Locate the cell with the specified text and output its [x, y] center coordinate. 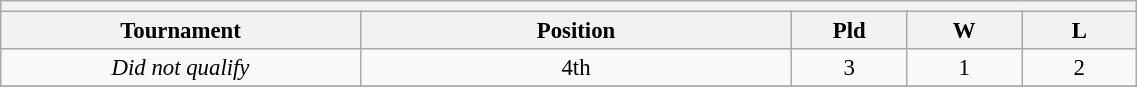
W [964, 31]
Tournament [181, 31]
1 [964, 68]
2 [1080, 68]
Did not qualify [181, 68]
3 [850, 68]
L [1080, 31]
Position [576, 31]
4th [576, 68]
Pld [850, 31]
